Detect which cell encompasses the target text, then output its [x, y] center coordinate. 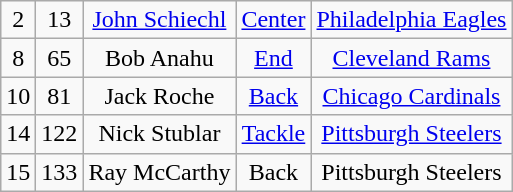
122 [60, 134]
15 [18, 172]
Jack Roche [160, 96]
8 [18, 58]
10 [18, 96]
Bob Anahu [160, 58]
Chicago Cardinals [412, 96]
Nick Stublar [160, 134]
Ray McCarthy [160, 172]
65 [60, 58]
2 [18, 20]
133 [60, 172]
Philadelphia Eagles [412, 20]
14 [18, 134]
13 [60, 20]
Cleveland Rams [412, 58]
Tackle [274, 134]
81 [60, 96]
Center [274, 20]
End [274, 58]
John Schiechl [160, 20]
